Scan for the cell matching the given text and deliver its [X, Y] coordinate at center. 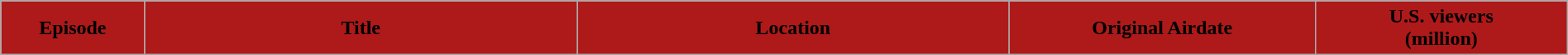
Location [794, 28]
U.S. viewers(million) [1441, 28]
Title [361, 28]
Episode [73, 28]
Original Airdate [1162, 28]
